Locate the cell with the specified text and output its (X, Y) center coordinate. 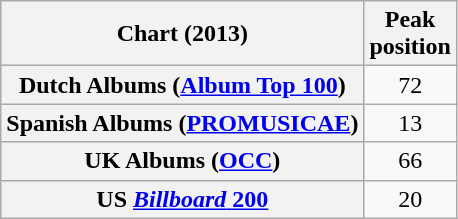
66 (410, 161)
UK Albums (OCC) (182, 161)
72 (410, 85)
Chart (2013) (182, 34)
Peakposition (410, 34)
20 (410, 199)
Dutch Albums (Album Top 100) (182, 85)
US Billboard 200 (182, 199)
13 (410, 123)
Spanish Albums (PROMUSICAE) (182, 123)
